Determine the (x, y) coordinate at the center of the cell enclosing the given text.  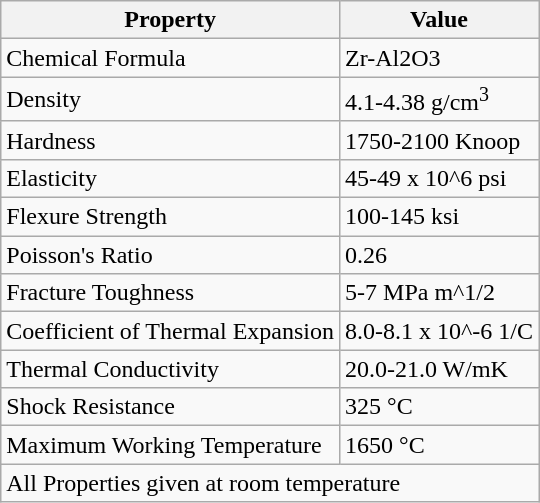
Maximum Working Temperature (170, 445)
Density (170, 100)
Flexure Strength (170, 217)
Fracture Toughness (170, 293)
Shock Resistance (170, 407)
Thermal Conductivity (170, 369)
1750-2100 Knoop (440, 140)
Chemical Formula (170, 58)
All Properties given at room temperature (270, 483)
Poisson's Ratio (170, 255)
Property (170, 20)
Zr-Al2O3 (440, 58)
100-145 ksi (440, 217)
325 °C (440, 407)
45-49 x 10^6 psi (440, 178)
20.0-21.0 W/mK (440, 369)
Elasticity (170, 178)
0.26 (440, 255)
5-7 MPa m^1/2 (440, 293)
Value (440, 20)
4.1-4.38 g/cm3 (440, 100)
1650 °C (440, 445)
Hardness (170, 140)
Coefficient of Thermal Expansion (170, 331)
8.0-8.1 x 10^-6 1/C (440, 331)
